Detect which cell encompasses the target text, then output its (x, y) center coordinate. 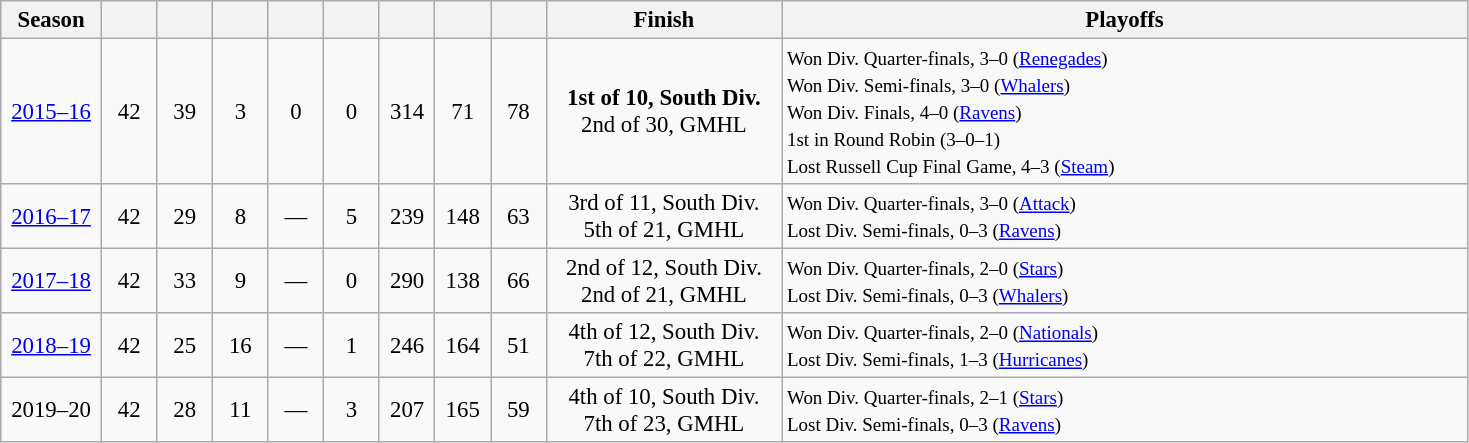
11 (241, 410)
78 (518, 112)
1st of 10, South Div.2nd of 30, GMHL (664, 112)
138 (463, 282)
Playoffs (1125, 20)
314 (407, 112)
Finish (664, 20)
25 (185, 346)
39 (185, 112)
59 (518, 410)
51 (518, 346)
33 (185, 282)
164 (463, 346)
246 (407, 346)
2015–16 (52, 112)
2nd of 12, South Div.2nd of 21, GMHL (664, 282)
Won Div. Quarter-finals, 2–1 (Stars)Lost Div. Semi-finals, 0–3 (Ravens) (1125, 410)
Won Div. Quarter-finals, 2–0 (Stars)Lost Div. Semi-finals, 0–3 (Whalers) (1125, 282)
9 (241, 282)
4th of 12, South Div.7th of 22, GMHL (664, 346)
165 (463, 410)
2016–17 (52, 216)
28 (185, 410)
66 (518, 282)
Won Div. Quarter-finals, 3–0 (Attack)Lost Div. Semi-finals, 0–3 (Ravens) (1125, 216)
4th of 10, South Div.7th of 23, GMHL (664, 410)
Season (52, 20)
5 (352, 216)
2018–19 (52, 346)
16 (241, 346)
71 (463, 112)
2017–18 (52, 282)
2019–20 (52, 410)
207 (407, 410)
8 (241, 216)
1 (352, 346)
290 (407, 282)
148 (463, 216)
Won Div. Quarter-finals, 2–0 (Nationals)Lost Div. Semi-finals, 1–3 (Hurricanes) (1125, 346)
63 (518, 216)
239 (407, 216)
29 (185, 216)
3rd of 11, South Div.5th of 21, GMHL (664, 216)
